Return the (x, y) coordinate for the center point of the cell that contains the specified text.  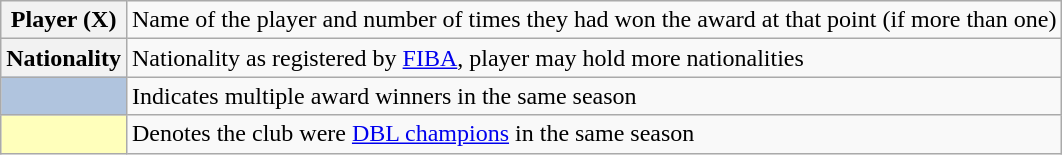
Name of the player and number of times they had won the award at that point (if more than one) (594, 20)
Nationality as registered by FIBA, player may hold more nationalities (594, 58)
Denotes the club were DBL champions in the same season (594, 134)
Nationality (64, 58)
Player (X) (64, 20)
Indicates multiple award winners in the same season (594, 96)
